Provide the [X, Y] coordinate of the cell's center where the given text is located.  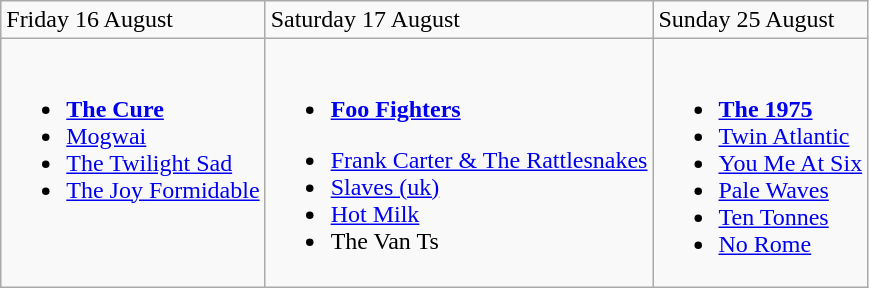
Foo FightersFrank Carter & The RattlesnakesSlaves (uk)Hot MilkThe Van Ts [459, 163]
The CureMogwaiThe Twilight SadThe Joy Formidable [133, 163]
Friday 16 August [133, 20]
Saturday 17 August [459, 20]
The 1975Twin AtlanticYou Me At SixPale WavesTen TonnesNo Rome [760, 163]
Sunday 25 August [760, 20]
